Scan for the cell matching the given text and deliver its [x, y] coordinate at center. 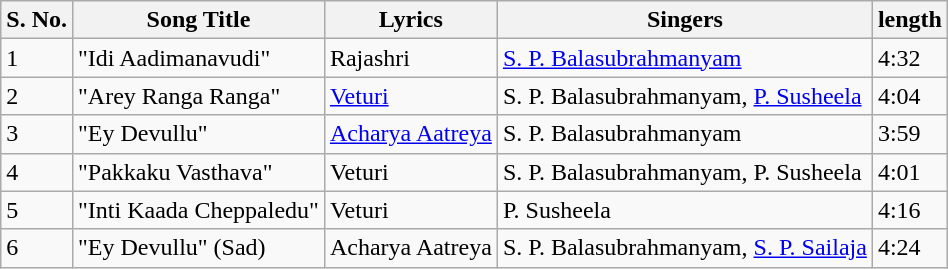
Lyrics [410, 20]
6 [37, 248]
"Ey Devullu" [198, 134]
Song Title [198, 20]
5 [37, 210]
P. Susheela [684, 210]
2 [37, 96]
4 [37, 172]
3:59 [910, 134]
"Ey Devullu" (Sad) [198, 248]
4:24 [910, 248]
"Arey Ranga Ranga" [198, 96]
length [910, 20]
1 [37, 58]
Rajashri [410, 58]
"Idi Aadimanavudi" [198, 58]
S. No. [37, 20]
4:32 [910, 58]
S. P. Balasubrahmanyam, S. P. Sailaja [684, 248]
"Pakkaku Vasthava" [198, 172]
Singers [684, 20]
4:01 [910, 172]
3 [37, 134]
4:04 [910, 96]
"Inti Kaada Cheppaledu" [198, 210]
4:16 [910, 210]
